From the cell containing the given text, extract its center point as [X, Y] coordinate. 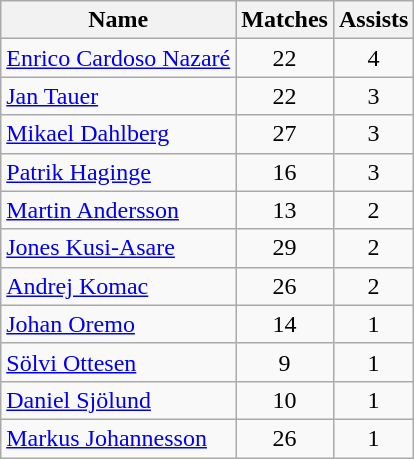
Name [118, 20]
14 [285, 324]
Assists [373, 20]
Andrej Komac [118, 286]
Matches [285, 20]
Markus Johannesson [118, 438]
Daniel Sjölund [118, 400]
Jan Tauer [118, 96]
27 [285, 134]
Enrico Cardoso Nazaré [118, 58]
10 [285, 400]
Mikael Dahlberg [118, 134]
Johan Oremo [118, 324]
Jones Kusi-Asare [118, 248]
Sölvi Ottesen [118, 362]
4 [373, 58]
9 [285, 362]
29 [285, 248]
Martin Andersson [118, 210]
16 [285, 172]
13 [285, 210]
Patrik Haginge [118, 172]
